Search for the cell housing the specified text and yield its [x, y] center coordinate. 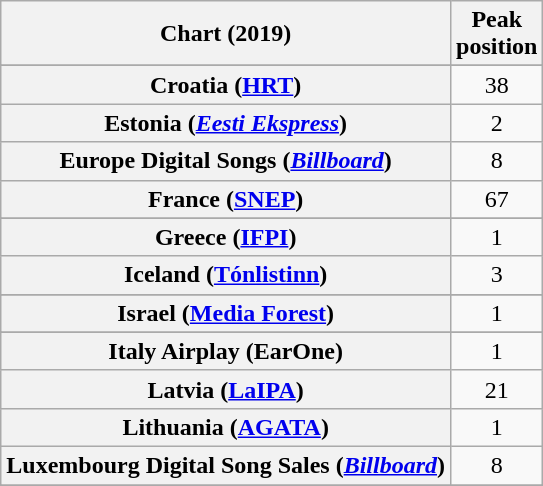
21 [497, 389]
Peakposition [497, 34]
Luxembourg Digital Song Sales (Billboard) [226, 465]
Israel (Media Forest) [226, 313]
Estonia (Eesti Ekspress) [226, 123]
Europe Digital Songs (Billboard) [226, 161]
Iceland (Tónlistinn) [226, 275]
2 [497, 123]
Italy Airplay (EarOne) [226, 351]
38 [497, 85]
3 [497, 275]
Chart (2019) [226, 34]
Greece (IFPI) [226, 237]
France (SNEP) [226, 199]
Lithuania (AGATA) [226, 427]
67 [497, 199]
Latvia (LaIPA) [226, 389]
Croatia (HRT) [226, 85]
